Output the (x, y) coordinate of the center of the cell containing the given text.  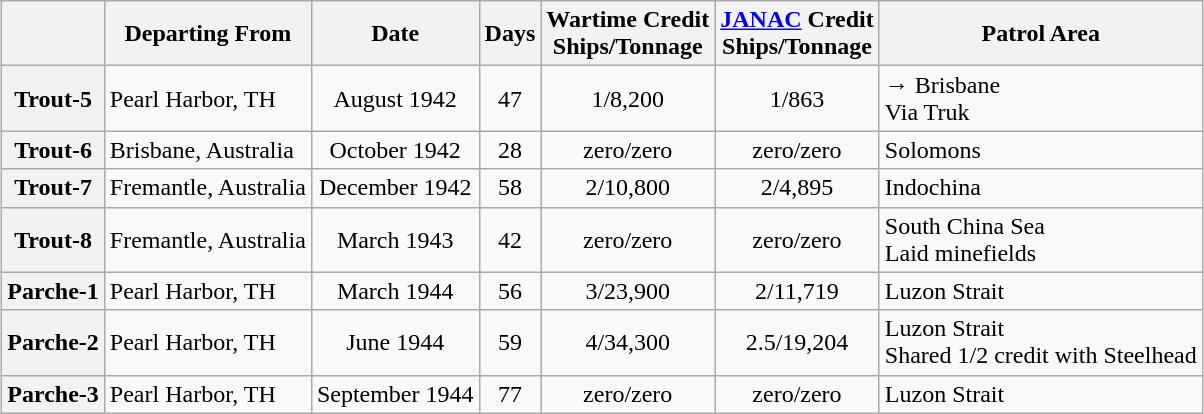
Date (395, 34)
2/10,800 (628, 188)
42 (510, 240)
Parche-3 (54, 394)
3/23,900 (628, 291)
Trout-5 (54, 98)
28 (510, 150)
2.5/19,204 (798, 342)
March 1943 (395, 240)
77 (510, 394)
September 1944 (395, 394)
Departing From (208, 34)
JANAC CreditShips/Tonnage (798, 34)
August 1942 (395, 98)
December 1942 (395, 188)
1/8,200 (628, 98)
Patrol Area (1040, 34)
Trout-7 (54, 188)
South China SeaLaid minefields (1040, 240)
4/34,300 (628, 342)
Trout-6 (54, 150)
→ BrisbaneVia Truk (1040, 98)
47 (510, 98)
Luzon StraitShared 1/2 credit with Steelhead (1040, 342)
56 (510, 291)
58 (510, 188)
Parche-2 (54, 342)
Wartime CreditShips/Tonnage (628, 34)
Solomons (1040, 150)
October 1942 (395, 150)
Brisbane, Australia (208, 150)
2/11,719 (798, 291)
1/863 (798, 98)
June 1944 (395, 342)
March 1944 (395, 291)
2/4,895 (798, 188)
Days (510, 34)
59 (510, 342)
Trout-8 (54, 240)
Parche-1 (54, 291)
Indochina (1040, 188)
